Search for the cell housing the specified text and yield its (x, y) center coordinate. 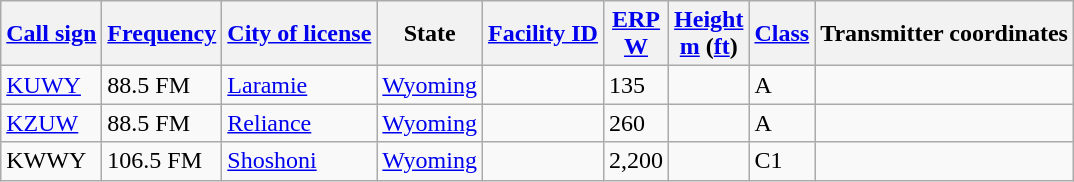
KUWY (52, 85)
106.5 FM (162, 161)
Laramie (300, 85)
Class (782, 34)
Call sign (52, 34)
2,200 (636, 161)
Facility ID (542, 34)
260 (636, 123)
ERPW (636, 34)
City of license (300, 34)
Heightm (ft) (709, 34)
KZUW (52, 123)
State (430, 34)
135 (636, 85)
Shoshoni (300, 161)
C1 (782, 161)
Reliance (300, 123)
Transmitter coordinates (944, 34)
Frequency (162, 34)
KWWY (52, 161)
